Search for the cell housing the specified text and yield its [x, y] center coordinate. 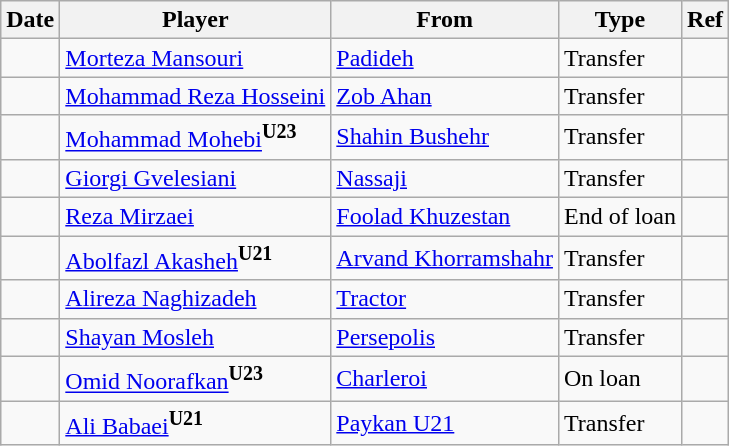
Persepolis [445, 337]
Ali BabaeiU21 [196, 424]
Player [196, 20]
From [445, 20]
Mohammad Reza Hosseini [196, 96]
Charleroi [445, 378]
Date [30, 20]
Type [620, 20]
Reza Mirzaei [196, 217]
Abolfazl AkashehU21 [196, 258]
Morteza Mansouri [196, 58]
Paykan U21 [445, 424]
End of loan [620, 217]
Padideh [445, 58]
Shayan Mosleh [196, 337]
On loan [620, 378]
Alireza Naghizadeh [196, 299]
Giorgi Gvelesiani [196, 178]
Shahin Bushehr [445, 138]
Tractor [445, 299]
Mohammad MohebiU23 [196, 138]
Zob Ahan [445, 96]
Foolad Khuzestan [445, 217]
Arvand Khorramshahr [445, 258]
Ref [706, 20]
Omid NoorafkanU23 [196, 378]
Nassaji [445, 178]
